For the text-containing cell, return its midpoint in [X, Y] coordinate format. 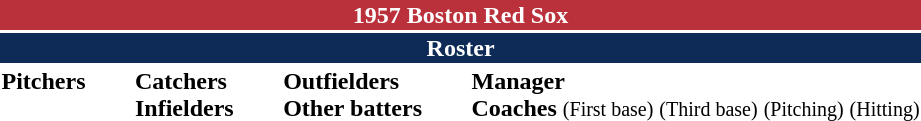
Roster [460, 48]
1957 Boston Red Sox [460, 15]
